Locate the cell with the specified text and output its [X, Y] center coordinate. 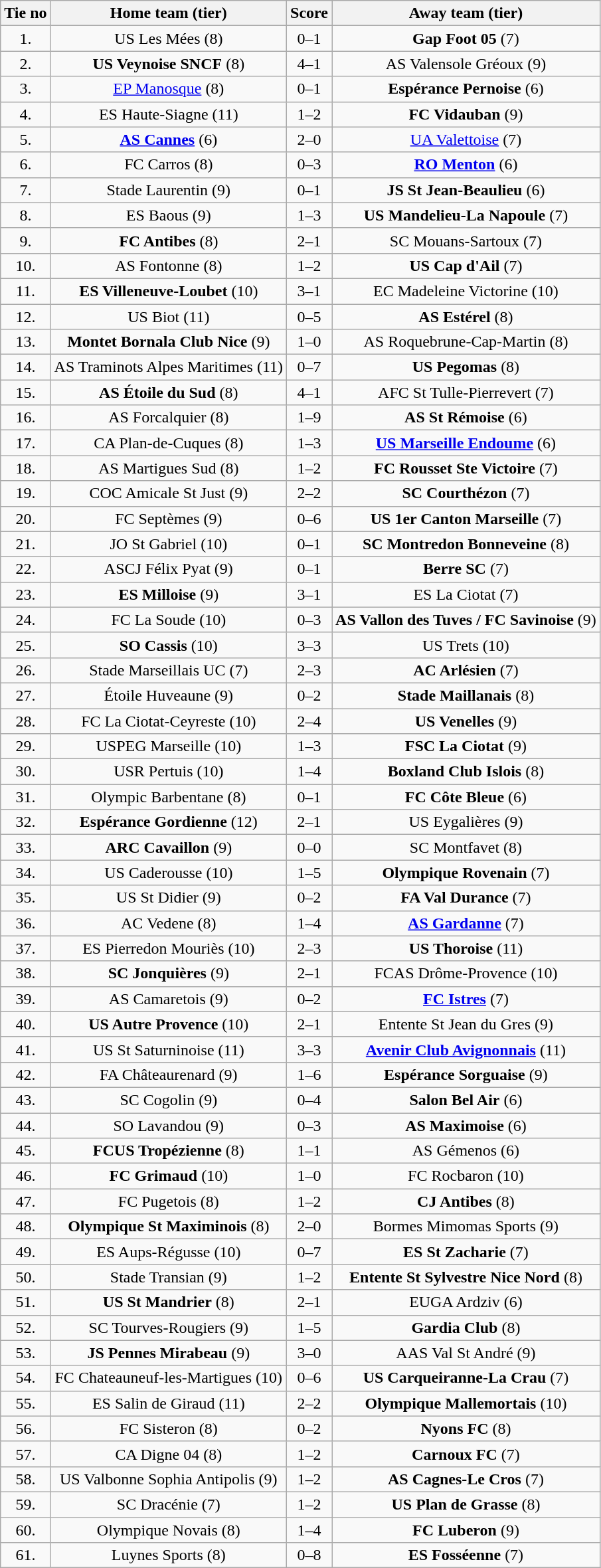
US 1er Canton Marseille (7) [466, 519]
32. [25, 822]
Gardia Club (8) [466, 1328]
ES Aups-Régusse (10) [169, 1252]
0–8 [309, 1555]
57. [25, 1454]
40. [25, 1024]
US Les Mées (8) [169, 39]
52. [25, 1328]
30. [25, 772]
AS Roquebrune-Cap-Martin (8) [466, 342]
Olympique St Maximinois (8) [169, 1227]
SC Jonquières (9) [169, 974]
49. [25, 1252]
Stade Marseillais UC (7) [169, 670]
FC Luberon (9) [466, 1529]
0–0 [309, 847]
34. [25, 873]
43. [25, 1100]
22. [25, 569]
AS Cannes (6) [169, 139]
60. [25, 1529]
FC Rousset Ste Victoire (7) [466, 468]
Espérance Pernoise (6) [466, 89]
AS Étoile du Sud (8) [169, 392]
FC Rocbaron (10) [466, 1176]
ES Pierredon Mouriès (10) [169, 948]
Espérance Gordienne (12) [169, 822]
US Marseille Endoume (6) [466, 443]
ASCJ Félix Pyat (9) [169, 569]
US St Saturninoise (11) [169, 1049]
Score [309, 13]
AS Gardanne (7) [466, 923]
US Pegomas (8) [466, 367]
8. [25, 215]
5. [25, 139]
33. [25, 847]
US Veynoise SNCF (8) [169, 64]
16. [25, 418]
AS Valensole Gréoux (9) [466, 64]
AS Maximoise (6) [466, 1126]
US Eygalières (9) [466, 822]
Carnoux FC (7) [466, 1454]
ES Baous (9) [169, 215]
44. [25, 1126]
FC Sisteron (8) [169, 1429]
US Carqueiranne-La Crau (7) [466, 1378]
56. [25, 1429]
35. [25, 898]
AS Forcalquier (8) [169, 418]
36. [25, 923]
51. [25, 1302]
FC Antibes (8) [169, 240]
Boxland Club Islois (8) [466, 772]
FC Côte Bleue (6) [466, 797]
13. [25, 342]
AS Fontonne (8) [169, 266]
0–5 [309, 317]
AAS Val St André (9) [466, 1353]
US Trets (10) [466, 645]
SC Montfavet (8) [466, 847]
19. [25, 493]
FA Châteaurenard (9) [169, 1075]
ES Salin de Giraud (11) [169, 1403]
1–1 [309, 1151]
Gap Foot 05 (7) [466, 39]
41. [25, 1049]
FC Istres (7) [466, 999]
53. [25, 1353]
SC Courthézon (7) [466, 493]
US Biot (11) [169, 317]
FCUS Tropézienne (8) [169, 1151]
AS Cagnes-Le Cros (7) [466, 1479]
38. [25, 974]
AFC St Tulle-Pierrevert (7) [466, 392]
18. [25, 468]
48. [25, 1227]
SO Cassis (10) [169, 645]
JS St Jean-Beaulieu (6) [466, 190]
US Caderousse (10) [169, 873]
FC Chateauneuf-les-Martigues (10) [169, 1378]
3. [25, 89]
AC Vedene (8) [169, 923]
ES Fosséenne (7) [466, 1555]
28. [25, 721]
CA Plan-de-Cuques (8) [169, 443]
US Plan de Grasse (8) [466, 1504]
US Valbonne Sophia Antipolis (9) [169, 1479]
USPEG Marseille (10) [169, 746]
ES Milloise (9) [169, 594]
FC Pugetois (8) [169, 1201]
FC La Ciotat-Ceyreste (10) [169, 721]
Avenir Club Avignonnais (11) [466, 1049]
2–4 [309, 721]
EP Manosque (8) [169, 89]
US Thoroise (11) [466, 948]
SC Montredon Bonneveine (8) [466, 544]
Entente St Jean du Gres (9) [466, 1024]
Espérance Sorguaise (9) [466, 1075]
SO Lavandou (9) [169, 1126]
ES La Ciotat (7) [466, 594]
Olympique Rovenain (7) [466, 873]
USR Pertuis (10) [169, 772]
AS St Rémoise (6) [466, 418]
54. [25, 1378]
20. [25, 519]
Olympique Novais (8) [169, 1529]
Berre SC (7) [466, 569]
61. [25, 1555]
42. [25, 1075]
FA Val Durance (7) [466, 898]
US Mandelieu-La Napoule (7) [466, 215]
Salon Bel Air (6) [466, 1100]
Nyons FC (8) [466, 1429]
11. [25, 291]
FC Carros (8) [169, 165]
9. [25, 240]
JS Pennes Mirabeau (9) [169, 1353]
59. [25, 1504]
AS Estérel (8) [466, 317]
23. [25, 594]
COC Amicale St Just (9) [169, 493]
Bormes Mimomas Sports (9) [466, 1227]
FC Septèmes (9) [169, 519]
CA Digne 04 (8) [169, 1454]
Olympic Barbentane (8) [169, 797]
Home team (tier) [169, 13]
AS Vallon des Tuves / FC Savinoise (9) [466, 620]
1. [25, 39]
SC Mouans-Sartoux (7) [466, 240]
EUGA Ardziv (6) [466, 1302]
50. [25, 1277]
24. [25, 620]
3–0 [309, 1353]
7. [25, 190]
Away team (tier) [466, 13]
CJ Antibes (8) [466, 1201]
SC Cogolin (9) [169, 1100]
ES Haute-Siagne (11) [169, 114]
ES Villeneuve-Loubet (10) [169, 291]
JO St Gabriel (10) [169, 544]
RO Menton (6) [466, 165]
31. [25, 797]
47. [25, 1201]
6. [25, 165]
Stade Maillanais (8) [466, 695]
FCAS Drôme-Provence (10) [466, 974]
10. [25, 266]
AS Martigues Sud (8) [169, 468]
AS Traminots Alpes Maritimes (11) [169, 367]
Tie no [25, 13]
4. [25, 114]
1–9 [309, 418]
FC Grimaud (10) [169, 1176]
Olympique Mallemortais (10) [466, 1403]
14. [25, 367]
EC Madeleine Victorine (10) [466, 291]
FC La Soude (10) [169, 620]
US Cap d'Ail (7) [466, 266]
FSC La Ciotat (9) [466, 746]
27. [25, 695]
12. [25, 317]
AS Gémenos (6) [466, 1151]
29. [25, 746]
Entente St Sylvestre Nice Nord (8) [466, 1277]
Étoile Huveaune (9) [169, 695]
ARC Cavaillon (9) [169, 847]
2. [25, 64]
SC Tourves-Rougiers (9) [169, 1328]
AS Camaretois (9) [169, 999]
US Venelles (9) [466, 721]
45. [25, 1151]
FC Vidauban (9) [466, 114]
1–6 [309, 1075]
17. [25, 443]
US St Didier (9) [169, 898]
Stade Laurentin (9) [169, 190]
26. [25, 670]
25. [25, 645]
58. [25, 1479]
21. [25, 544]
46. [25, 1176]
US St Mandrier (8) [169, 1302]
Stade Transian (9) [169, 1277]
Montet Bornala Club Nice (9) [169, 342]
Luynes Sports (8) [169, 1555]
15. [25, 392]
0–4 [309, 1100]
AC Arlésien (7) [466, 670]
US Autre Provence (10) [169, 1024]
ES St Zacharie (7) [466, 1252]
37. [25, 948]
SC Dracénie (7) [169, 1504]
UA Valettoise (7) [466, 139]
39. [25, 999]
55. [25, 1403]
